Output the [x, y] coordinate of the center of the cell containing the given text.  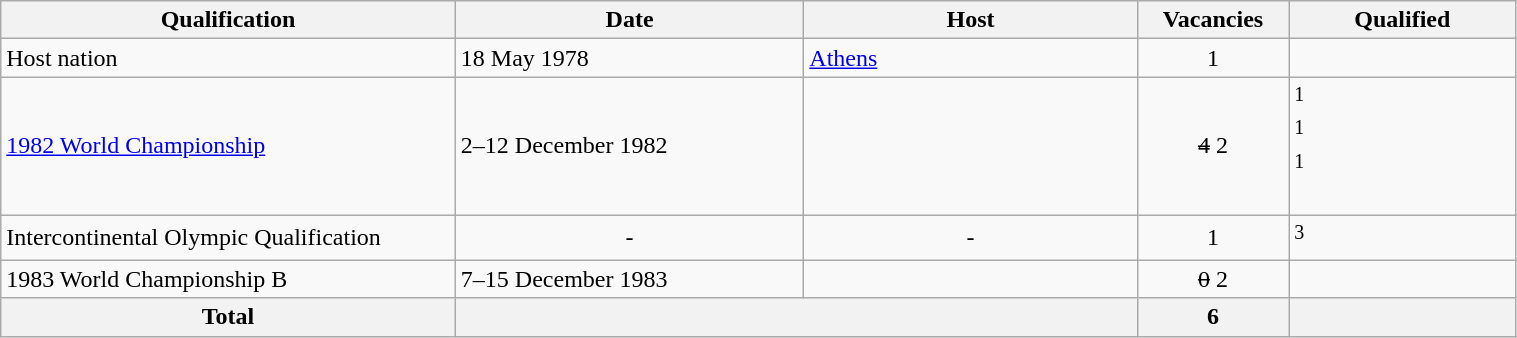
111 [1402, 146]
Host [970, 20]
Qualification [228, 20]
Total [228, 317]
Athens [970, 58]
0 2 [1213, 279]
1983 World Championship B [228, 279]
Intercontinental Olympic Qualification [228, 238]
Qualified [1402, 20]
2–12 December 1982 [629, 146]
Date [629, 20]
3 [1402, 238]
Host nation [228, 58]
7–15 December 1983 [629, 279]
18 May 1978 [629, 58]
6 [1213, 317]
1982 World Championship [228, 146]
4 2 [1213, 146]
Vacancies [1213, 20]
